Locate the cell with the specified text and output its (X, Y) center coordinate. 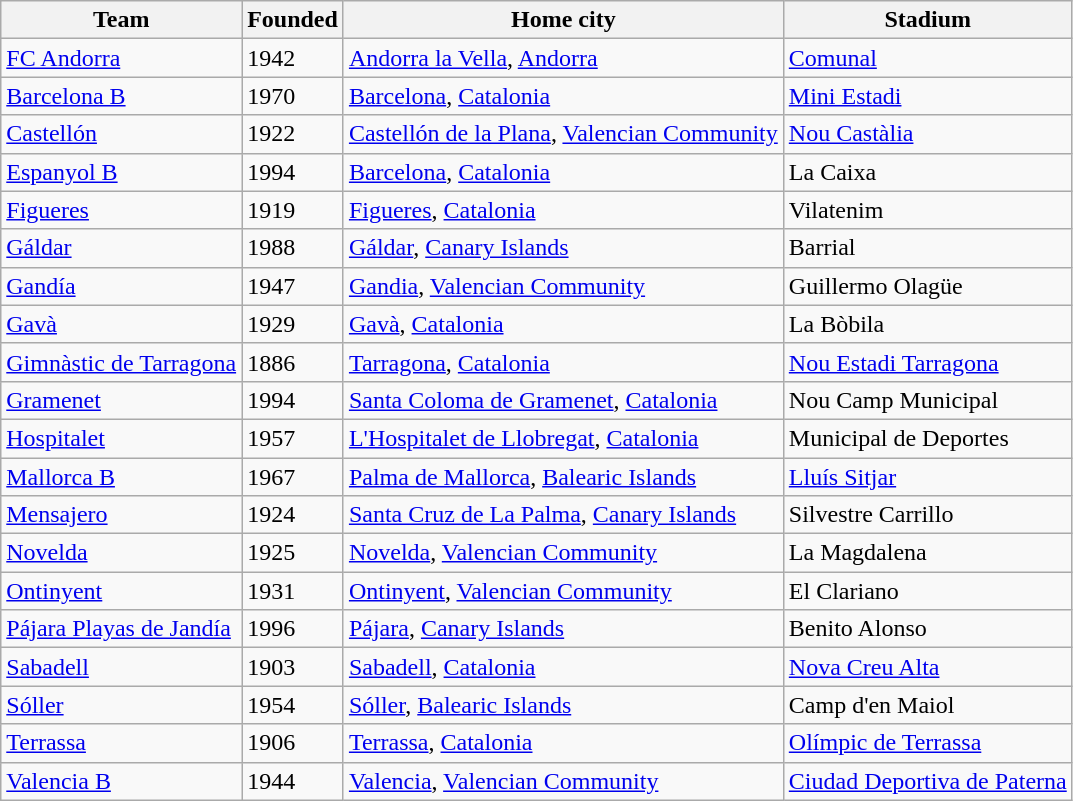
Barrial (928, 248)
1931 (293, 591)
Espanyol B (122, 172)
Benito Alonso (928, 629)
1925 (293, 553)
Novelda (122, 553)
Figueres (122, 210)
Sóller (122, 705)
Castellón de la Plana, Valencian Community (563, 134)
Sóller, Balearic Islands (563, 705)
Camp d'en Maiol (928, 705)
La Caixa (928, 172)
1903 (293, 667)
Lluís Sitjar (928, 477)
Palma de Mallorca, Balearic Islands (563, 477)
El Clariano (928, 591)
Figueres, Catalonia (563, 210)
Terrassa, Catalonia (563, 743)
1944 (293, 781)
Hospitalet (122, 438)
Municipal de Deportes (928, 438)
Gramenet (122, 400)
Silvestre Carrillo (928, 515)
Mini Estadi (928, 96)
Gavà, Catalonia (563, 324)
Home city (563, 20)
1954 (293, 705)
Valencia B (122, 781)
L'Hospitalet de Llobregat, Catalonia (563, 438)
Novelda, Valencian Community (563, 553)
1947 (293, 286)
Tarragona, Catalonia (563, 362)
FC Andorra (122, 58)
Castellón (122, 134)
Nou Estadi Tarragona (928, 362)
1957 (293, 438)
Pájara Playas de Jandía (122, 629)
La Magdalena (928, 553)
Ciudad Deportiva de Paterna (928, 781)
Gandia, Valencian Community (563, 286)
Ontinyent, Valencian Community (563, 591)
Nou Castàlia (928, 134)
Team (122, 20)
Comunal (928, 58)
Guillermo Olagüe (928, 286)
Valencia, Valencian Community (563, 781)
1929 (293, 324)
Nou Camp Municipal (928, 400)
Nova Creu Alta (928, 667)
Sabadell, Catalonia (563, 667)
1922 (293, 134)
Andorra la Vella, Andorra (563, 58)
1906 (293, 743)
Gáldar, Canary Islands (563, 248)
1924 (293, 515)
Gandía (122, 286)
Barcelona B (122, 96)
La Bòbila (928, 324)
Olímpic de Terrassa (928, 743)
1967 (293, 477)
1942 (293, 58)
Ontinyent (122, 591)
Vilatenim (928, 210)
1919 (293, 210)
1996 (293, 629)
Santa Coloma de Gramenet, Catalonia (563, 400)
Founded (293, 20)
Pájara, Canary Islands (563, 629)
Terrassa (122, 743)
Mallorca B (122, 477)
Gimnàstic de Tarragona (122, 362)
1988 (293, 248)
Stadium (928, 20)
Santa Cruz de La Palma, Canary Islands (563, 515)
Gáldar (122, 248)
Gavà (122, 324)
1886 (293, 362)
1970 (293, 96)
Sabadell (122, 667)
Mensajero (122, 515)
